From the cell containing the given text, extract its center point as [X, Y] coordinate. 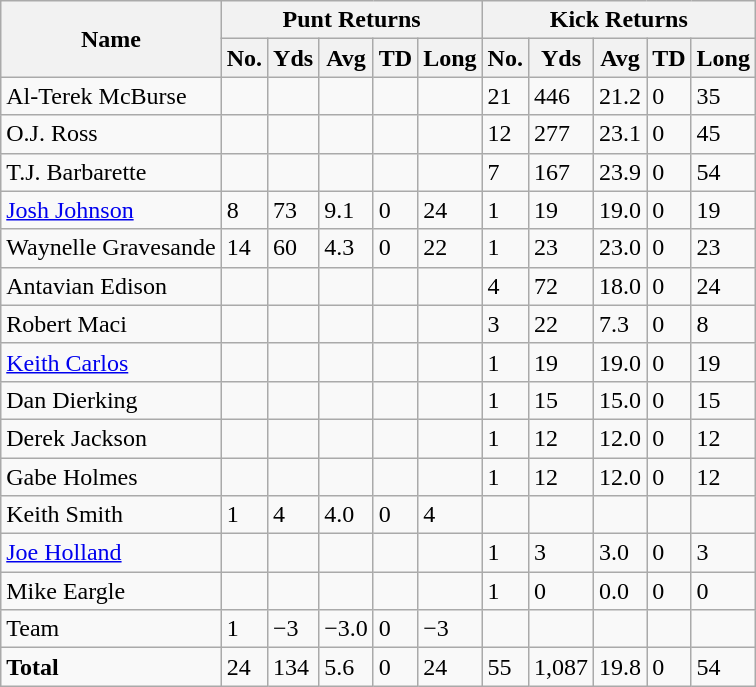
Punt Returns [352, 20]
Josh Johnson [111, 210]
72 [560, 286]
9.1 [346, 210]
O.J. Ross [111, 134]
Keith Carlos [111, 362]
45 [723, 134]
Waynelle Gravesande [111, 248]
18.0 [620, 286]
7.3 [620, 324]
Gabe Holmes [111, 477]
Robert Maci [111, 324]
23.1 [620, 134]
1,087 [560, 667]
Keith Smith [111, 515]
4.3 [346, 248]
7 [505, 172]
Joe Holland [111, 553]
23.0 [620, 248]
277 [560, 134]
15.0 [620, 400]
21.2 [620, 96]
Team [111, 629]
Derek Jackson [111, 438]
35 [723, 96]
19.8 [620, 667]
Name [111, 39]
Total [111, 667]
Al-Terek McBurse [111, 96]
Mike Eargle [111, 591]
21 [505, 96]
60 [294, 248]
446 [560, 96]
3.0 [620, 553]
14 [244, 248]
T.J. Barbarette [111, 172]
73 [294, 210]
134 [294, 667]
4.0 [346, 515]
Dan Dierking [111, 400]
−3.0 [346, 629]
0.0 [620, 591]
23.9 [620, 172]
55 [505, 667]
Kick Returns [618, 20]
5.6 [346, 667]
Antavian Edison [111, 286]
167 [560, 172]
